Detect which cell encompasses the target text, then output its (X, Y) center coordinate. 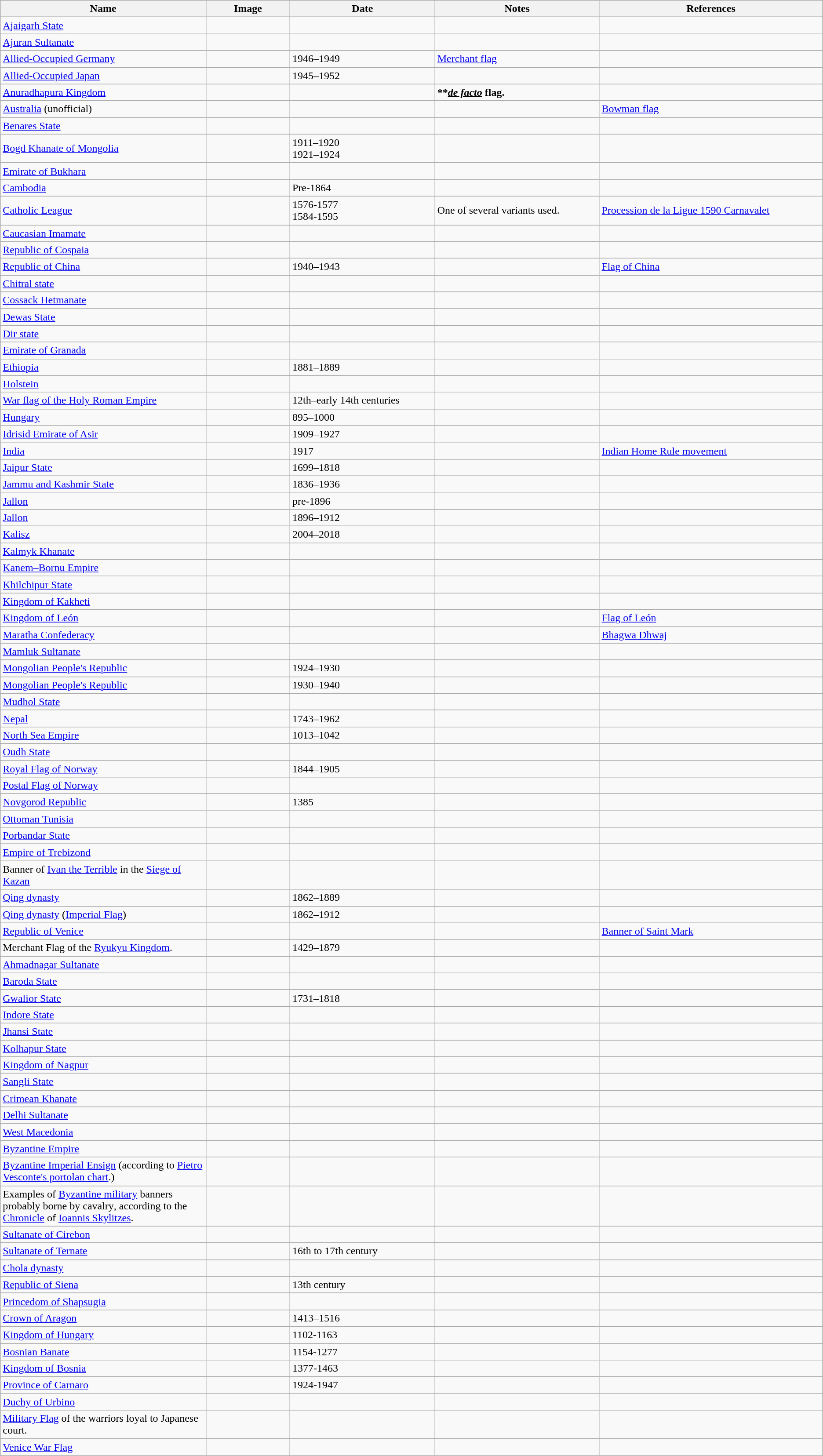
1836–1936 (362, 484)
1917 (362, 451)
Bhagwa Dhwaj (711, 635)
Military Flag of the warriors loyal to Japanese court. (103, 1424)
Name (103, 9)
Indore State (103, 1015)
Allied-Occupied Germany (103, 59)
1930–1940 (362, 685)
1946–1949 (362, 59)
Flag of León (711, 618)
Australia (unofficial) (103, 109)
Kingdom of Kakheti (103, 601)
1743–1962 (362, 718)
1154-1277 (362, 1352)
Catholic League (103, 210)
pre-1896 (362, 501)
Kingdom of Nagpur (103, 1065)
Kingdom of Hungary (103, 1335)
Date (362, 9)
Ajuran Sultanate (103, 42)
1896–1912 (362, 518)
Bosnian Banate (103, 1352)
Idrisid Emirate of Asir (103, 434)
1862–1889 (362, 898)
Emirate of Bukhara (103, 171)
Jammu and Kashmir State (103, 484)
Crimean Khanate (103, 1099)
16th to 17th century (362, 1251)
References (711, 9)
1945–1952 (362, 76)
Porbandar State (103, 836)
Jhansi State (103, 1031)
Maratha Confederacy (103, 635)
1911–19201921–1924 (362, 149)
Bogd Khanate of Mongolia (103, 149)
Allied-Occupied Japan (103, 76)
Byzantine Imperial Ensign (according to Pietro Vesconte's portolan chart.) (103, 1171)
895–1000 (362, 417)
Kolhapur State (103, 1048)
Kalisz (103, 535)
Merchant flag (517, 59)
War flag of the Holy Roman Empire (103, 400)
Kingdom of León (103, 618)
Bowman flag (711, 109)
1699–1818 (362, 467)
Indian Home Rule movement (711, 451)
Hungary (103, 417)
Princedom of Shapsugia (103, 1301)
Chola dynasty (103, 1268)
Procession de la Ligue 1590 Carnavalet (711, 210)
1924–1930 (362, 668)
Caucasian Imamate (103, 233)
**de facto flag. (517, 92)
Anuradhapura Kingdom (103, 92)
Mamluk Sultanate (103, 652)
1909–1927 (362, 434)
Republic of China (103, 267)
Oudh State (103, 752)
Ajaigarh State (103, 25)
Banner of Ivan the Terrible in the Siege of Kazan (103, 875)
Qing dynasty (Imperial Flag) (103, 914)
1731–1818 (362, 998)
Sultanate of Ternate (103, 1251)
Nepal (103, 718)
Province of Carnaro (103, 1385)
Delhi Sultanate (103, 1115)
1385 (362, 802)
Flag of China (711, 267)
Republic of Cospaia (103, 250)
Crown of Aragon (103, 1318)
13th century (362, 1285)
2004–2018 (362, 535)
1862–1912 (362, 914)
India (103, 451)
Holstein (103, 384)
West Macedonia (103, 1132)
1576-15771584-1595 (362, 210)
Duchy of Urbino (103, 1402)
1844–1905 (362, 769)
Benares State (103, 126)
1429–1879 (362, 948)
Sultanate of Cirebon (103, 1234)
1377-1463 (362, 1369)
Ethiopia (103, 367)
Cambodia (103, 188)
Khilchipur State (103, 585)
Pre-1864 (362, 188)
1940–1943 (362, 267)
Dir state (103, 334)
Banner of Saint Mark (711, 931)
Image (248, 9)
Dewas State (103, 317)
Kalmyk Khanate (103, 551)
Qing dynasty (103, 898)
One of several variants used. (517, 210)
Novgorod Republic (103, 802)
Examples of Byzantine military banners probably borne by cavalry, according to the Chronicle of Ioannis Skylitzes. (103, 1206)
1013–1042 (362, 735)
12th–early 14th centuries (362, 400)
Kingdom of Bosnia (103, 1369)
Merchant Flag of the Ryukyu Kingdom. (103, 948)
Emirate of Granada (103, 350)
Mudhol State (103, 702)
Republic of Venice (103, 931)
1881–1889 (362, 367)
Empire of Trebizond (103, 852)
Chitral state (103, 284)
1102-1163 (362, 1335)
Notes (517, 9)
Sangli State (103, 1082)
Ottoman Tunisia (103, 819)
1413–1516 (362, 1318)
Jaipur State (103, 467)
Republic of Siena (103, 1285)
Baroda State (103, 981)
Ahmadnagar Sultanate (103, 965)
Kanem–Bornu Empire (103, 568)
Venice War Flag (103, 1447)
North Sea Empire (103, 735)
1924-1947 (362, 1385)
Byzantine Empire (103, 1149)
Postal Flag of Norway (103, 786)
Gwalior State (103, 998)
Cossack Hetmanate (103, 300)
Royal Flag of Norway (103, 769)
